Identify which cell holds the provided text, then report its [x, y] central coordinate. 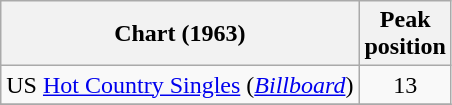
13 [405, 85]
Peakposition [405, 34]
US Hot Country Singles (Billboard) [180, 85]
Chart (1963) [180, 34]
